Output the (X, Y) coordinate of the center of the cell containing the given text.  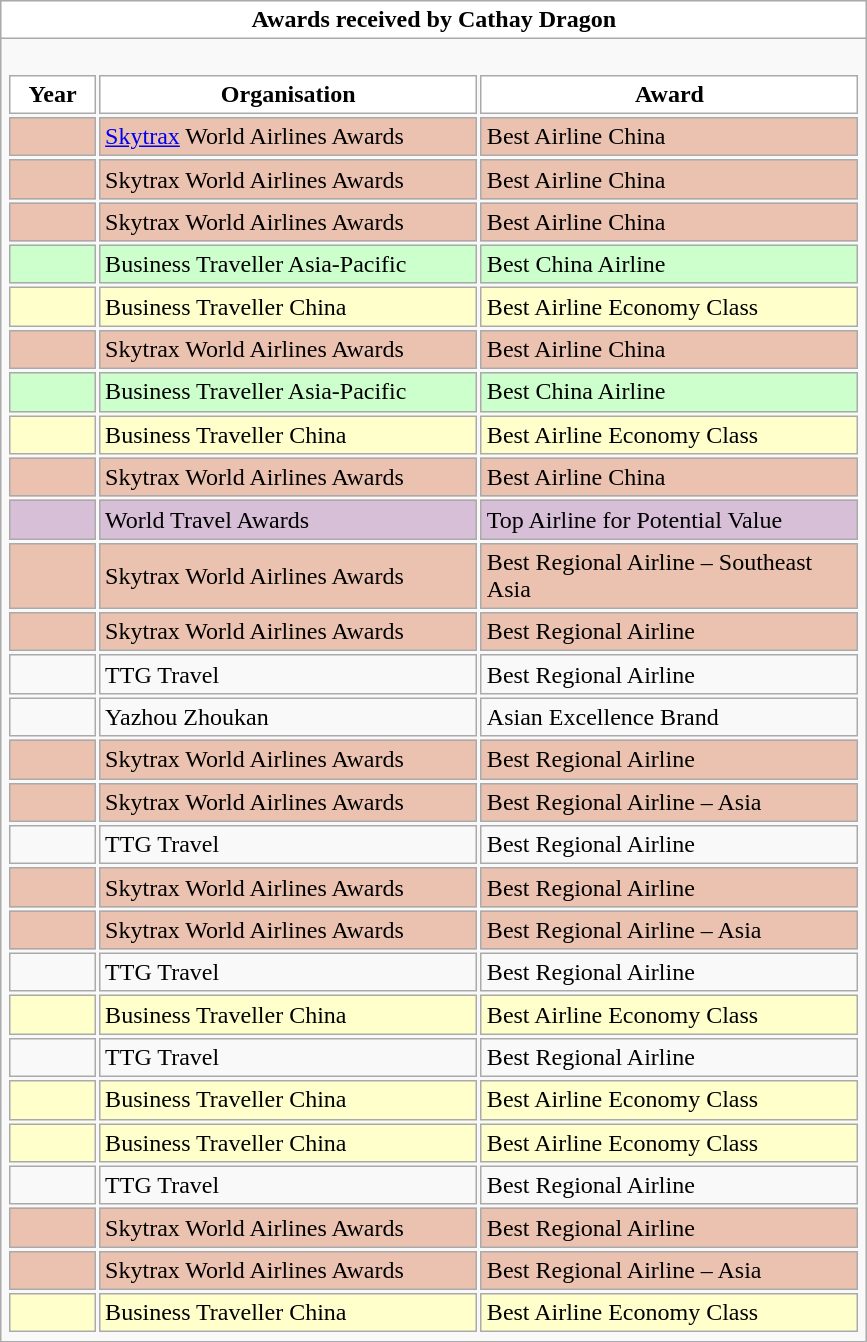
Best Regional Airline – Southeast Asia (670, 576)
Award (670, 94)
Top Airline for Potential Value (670, 520)
Asian Excellence Brand (670, 717)
World Travel Awards (288, 520)
Year (52, 94)
Organisation (288, 94)
Awards received by Cathay Dragon (434, 20)
Yazhou Zhoukan (288, 717)
